Return (x, y) of the center of cell containing provided text 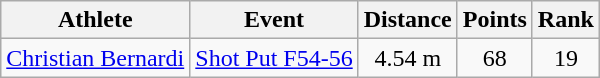
Event (274, 20)
Shot Put F54-56 (274, 58)
Points (494, 20)
Distance (408, 20)
Rank (566, 20)
Athlete (96, 20)
68 (494, 58)
Christian Bernardi (96, 58)
4.54 m (408, 58)
19 (566, 58)
